Identify which cell holds the provided text, then report its (x, y) central coordinate. 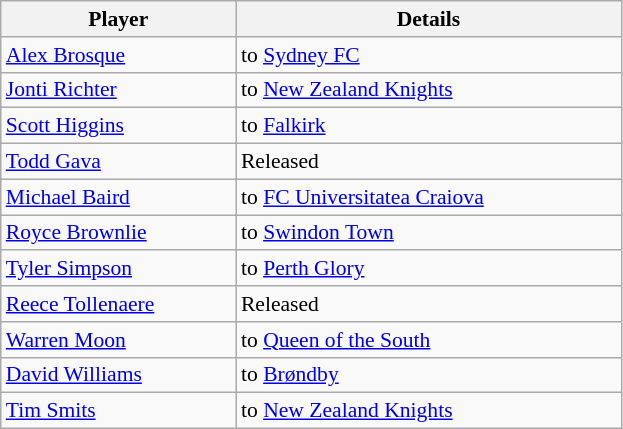
to Queen of the South (428, 340)
Warren Moon (118, 340)
David Williams (118, 375)
Alex Brosque (118, 55)
to Brøndby (428, 375)
Jonti Richter (118, 90)
Royce Brownlie (118, 233)
to Sydney FC (428, 55)
Scott Higgins (118, 126)
Reece Tollenaere (118, 304)
to Falkirk (428, 126)
Details (428, 19)
Tim Smits (118, 411)
to Swindon Town (428, 233)
Player (118, 19)
Todd Gava (118, 162)
Tyler Simpson (118, 269)
to Perth Glory (428, 269)
to FC Universitatea Craiova (428, 197)
Michael Baird (118, 197)
